Scan for the cell matching the given text and deliver its (x, y) coordinate at center. 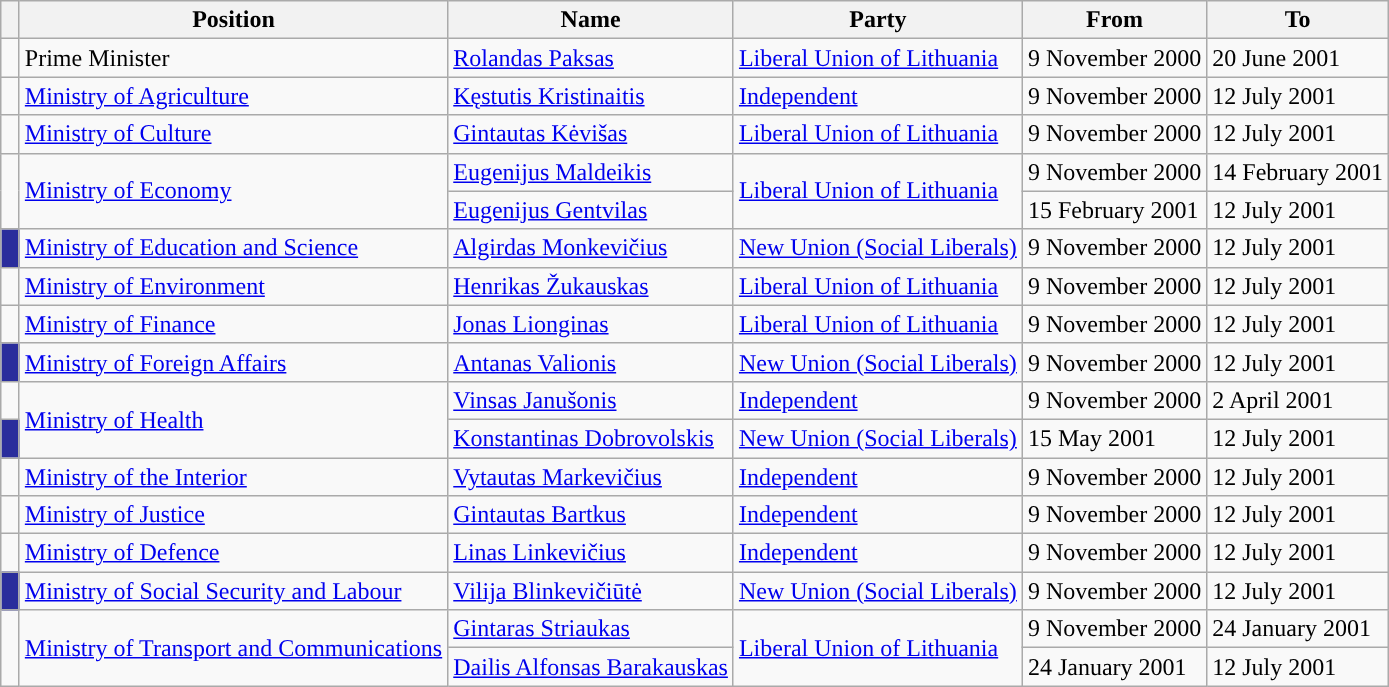
To (1298, 20)
Ministry of the Interior (233, 477)
15 February 2001 (1114, 210)
14 February 2001 (1298, 172)
Ministry of Economy (233, 191)
Ministry of Justice (233, 515)
Linas Linkevičius (591, 553)
Jonas Lionginas (591, 324)
Vilija Blinkevičiūtė (591, 591)
Party (878, 20)
Algirdas Monkevičius (591, 248)
Gintaras Striaukas (591, 629)
Ministry of Culture (233, 134)
Gintautas Bartkus (591, 515)
Ministry of Health (233, 419)
Dailis Alfonsas Barakauskas (591, 667)
Vytautas Markevičius (591, 477)
20 June 2001 (1298, 58)
Konstantinas Dobrovolskis (591, 438)
From (1114, 20)
Position (233, 20)
Ministry of Agriculture (233, 96)
Prime Minister (233, 58)
Vinsas Janušonis (591, 400)
Ministry of Transport and Communications (233, 648)
Kęstutis Kristinaitis (591, 96)
Name (591, 20)
2 April 2001 (1298, 400)
Ministry of Foreign Affairs (233, 362)
Ministry of Education and Science (233, 248)
Ministry of Social Security and Labour (233, 591)
Rolandas Paksas (591, 58)
Gintautas Kėvišas (591, 134)
Ministry of Finance (233, 324)
15 May 2001 (1114, 438)
Ministry of Defence (233, 553)
Eugenijus Maldeikis (591, 172)
Antanas Valionis (591, 362)
Ministry of Environment (233, 286)
Eugenijus Gentvilas (591, 210)
Henrikas Žukauskas (591, 286)
